Determine the [X, Y] coordinate at the center of the cell enclosing the given text.  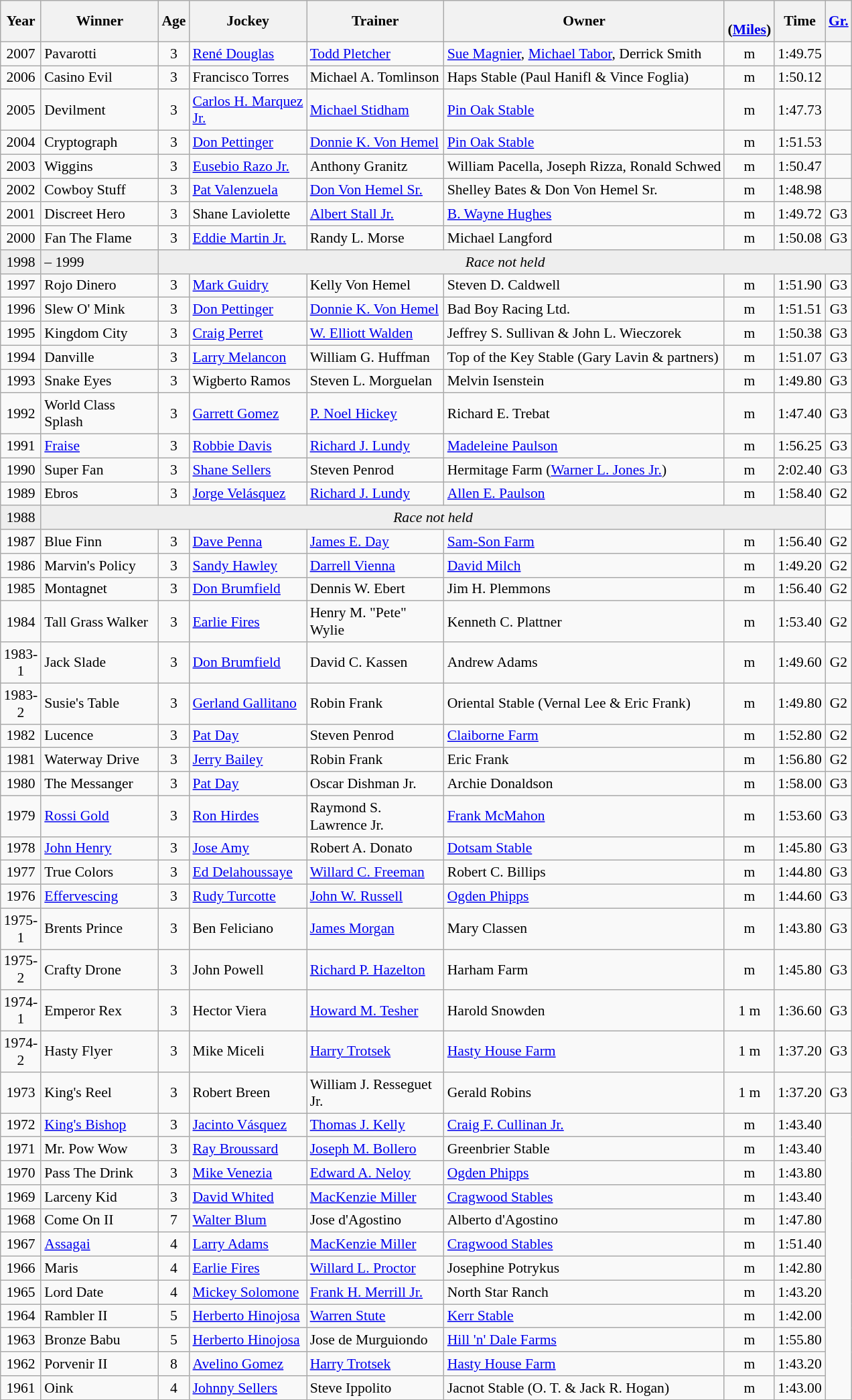
Sandy Hawley [248, 566]
1:55.80 [800, 1340]
Oscar Dishman Jr. [375, 784]
Crafty Drone [99, 969]
Hasty Flyer [99, 1052]
1:50.47 [800, 166]
2006 [21, 78]
Shane Sellers [248, 470]
1:58.00 [800, 784]
Maris [99, 1269]
1:48.98 [800, 190]
William G. Huffman [375, 357]
Jorge Velásquez [248, 494]
Allen E. Paulson [584, 494]
1:53.40 [800, 622]
Ray Broussard [248, 1149]
Greenbrier Stable [584, 1149]
Jose de Murguiondo [375, 1340]
1984 [21, 622]
Hermitage Farm (Warner L. Jones Jr.) [584, 470]
Jerry Bailey [248, 760]
Eusebio Razo Jr. [248, 166]
Larceny Kid [99, 1197]
Fan The Flame [99, 238]
1971 [21, 1149]
1985 [21, 589]
Hector Viera [248, 1011]
1:36.60 [800, 1011]
Wiggins [99, 166]
1998 [21, 262]
Archie Donaldson [584, 784]
Lucence [99, 736]
Johnny Sellers [248, 1388]
Don Von Hemel Sr. [375, 190]
1:50.38 [800, 334]
Dotsam Stable [584, 848]
Owner [584, 21]
Eddie Martin Jr. [248, 238]
William Pacella, Joseph Rizza, Ronald Schwed [584, 166]
James Morgan [375, 929]
Henry M. "Pete" Wylie [375, 622]
1:56.80 [800, 760]
1994 [21, 357]
Bad Boy Racing Ltd. [584, 310]
1970 [21, 1173]
Brents Prince [99, 929]
Richard E. Trebat [584, 414]
1968 [21, 1220]
Andrew Adams [584, 662]
1976 [21, 897]
Slew O' Mink [99, 310]
1:49.60 [800, 662]
8 [173, 1364]
Fraise [99, 446]
1991 [21, 446]
Craig F. Cullinan Jr. [584, 1125]
7 [173, 1220]
Lord Date [99, 1292]
World Class Splash [99, 414]
Madeleine Paulson [584, 446]
1982 [21, 736]
1:51.53 [800, 143]
1993 [21, 381]
Rambler II [99, 1316]
Kingdom City [99, 334]
Dennis W. Ebert [375, 589]
Frank H. Merrill Jr. [375, 1292]
Come On II [99, 1220]
Steven L. Morguelan [375, 381]
Pass The Drink [99, 1173]
1977 [21, 873]
Blue Finn [99, 542]
Wigberto Ramos [248, 381]
Shelley Bates & Don Von Hemel Sr. [584, 190]
Steven D. Caldwell [584, 285]
Avelino Gomez [248, 1364]
James E. Day [375, 542]
1:44.80 [800, 873]
2005 [21, 110]
1:49.72 [800, 214]
1:50.08 [800, 238]
Michael Stidham [375, 110]
Kerr Stable [584, 1316]
Larry Melancon [248, 357]
1:51.40 [800, 1245]
2001 [21, 214]
1:44.60 [800, 897]
Ebros [99, 494]
1986 [21, 566]
Robbie Davis [248, 446]
Mike Miceli [248, 1052]
Robert C. Billips [584, 873]
1:42.80 [800, 1269]
Willard C. Freeman [375, 873]
1:50.12 [800, 78]
1972 [21, 1125]
1969 [21, 1197]
Jose d'Agostino [375, 1220]
Anthony Granitz [375, 166]
Marvin's Policy [99, 566]
Ben Feliciano [248, 929]
Garrett Gomez [248, 414]
Gr. [839, 21]
1989 [21, 494]
Mickey Solomone [248, 1292]
1:49.20 [800, 566]
Porvenir II [99, 1364]
1:47.73 [800, 110]
Assagai [99, 1245]
1992 [21, 414]
David C. Kassen [375, 662]
Robert A. Donato [375, 848]
– 1999 [99, 262]
Haps Stable (Paul Hanifl & Vince Foglia) [584, 78]
Robert Breen [248, 1092]
Kelly Von Hemel [375, 285]
Shane Laviolette [248, 214]
Oriental Stable (Vernal Lee & Eric Frank) [584, 704]
Joseph M. Bollero [375, 1149]
Rojo Dinero [99, 285]
1:53.60 [800, 816]
2007 [21, 54]
Willard L. Proctor [375, 1269]
Sam-Son Farm [584, 542]
1974-2 [21, 1052]
1981 [21, 760]
Jockey [248, 21]
North Star Ranch [584, 1292]
Albert Stall Jr. [375, 214]
King's Reel [99, 1092]
Waterway Drive [99, 760]
Bronze Babu [99, 1340]
Melvin Isenstein [584, 381]
Rudy Turcotte [248, 897]
David Whited [248, 1197]
2004 [21, 143]
Craig Perret [248, 334]
Pat Valenzuela [248, 190]
John W. Russell [375, 897]
Walter Blum [248, 1220]
King's Bishop [99, 1125]
Larry Adams [248, 1245]
Effervescing [99, 897]
1:51.90 [800, 285]
1978 [21, 848]
Francisco Torres [248, 78]
Mr. Pow Wow [99, 1149]
René Douglas [248, 54]
1995 [21, 334]
Danville [99, 357]
Frank McMahon [584, 816]
1:42.00 [800, 1316]
1961 [21, 1388]
Mark Guidry [248, 285]
Jose Amy [248, 848]
Gerland Gallitano [248, 704]
Top of the Key Stable (Gary Lavin & partners) [584, 357]
Time [800, 21]
1975-1 [21, 929]
1:58.40 [800, 494]
1988 [21, 518]
Randy L. Morse [375, 238]
1973 [21, 1092]
Mary Classen [584, 929]
Age [173, 21]
Harold Snowden [584, 1011]
Hill 'n' Dale Farms [584, 1340]
Emperor Rex [99, 1011]
P. Noel Hickey [375, 414]
Cowboy Stuff [99, 190]
Cryptograph [99, 143]
1:43.00 [800, 1388]
1990 [21, 470]
Year [21, 21]
B. Wayne Hughes [584, 214]
Ed Delahoussaye [248, 873]
Richard P. Hazelton [375, 969]
1967 [21, 1245]
Raymond S. Lawrence Jr. [375, 816]
Michael Langford [584, 238]
Thomas J. Kelly [375, 1125]
Super Fan [99, 470]
1962 [21, 1364]
Eric Frank [584, 760]
Carlos H. Marquez Jr. [248, 110]
Harham Farm [584, 969]
1983-2 [21, 704]
Snake Eyes [99, 381]
Oink [99, 1388]
True Colors [99, 873]
1979 [21, 816]
W. Elliott Walden [375, 334]
1996 [21, 310]
Jim H. Plemmons [584, 589]
Jacnot Stable (O. T. & Jack R. Hogan) [584, 1388]
1:51.07 [800, 357]
Jacinto Vásquez [248, 1125]
Sue Magnier, Michael Tabor, Derrick Smith [584, 54]
Josephine Potrykus [584, 1269]
(Miles) [749, 21]
Casino Evil [99, 78]
1997 [21, 285]
Alberto d'Agostino [584, 1220]
Claiborne Farm [584, 736]
1983-1 [21, 662]
Trainer [375, 21]
Susie's Table [99, 704]
Discreet Hero [99, 214]
Montagnet [99, 589]
Warren Stute [375, 1316]
2:02.40 [800, 470]
Mike Venezia [248, 1173]
Jack Slade [99, 662]
Darrell Vienna [375, 566]
David Milch [584, 566]
Ron Hirdes [248, 816]
Steve Ippolito [375, 1388]
1966 [21, 1269]
Tall Grass Walker [99, 622]
John Powell [248, 969]
Winner [99, 21]
1980 [21, 784]
1963 [21, 1340]
Howard M. Tesher [375, 1011]
1975-2 [21, 969]
Todd Pletcher [375, 54]
2000 [21, 238]
2002 [21, 190]
1:51.51 [800, 310]
1:47.40 [800, 414]
2003 [21, 166]
Pavarotti [99, 54]
1974-1 [21, 1011]
Gerald Robins [584, 1092]
Michael A. Tomlinson [375, 78]
Kenneth C. Plattner [584, 622]
1987 [21, 542]
The Messanger [99, 784]
Rossi Gold [99, 816]
Devilment [99, 110]
1:49.75 [800, 54]
1:56.25 [800, 446]
John Henry [99, 848]
Dave Penna [248, 542]
William J. Resseguet Jr. [375, 1092]
1965 [21, 1292]
1:52.80 [800, 736]
1:47.80 [800, 1220]
1964 [21, 1316]
Jeffrey S. Sullivan & John L. Wieczorek [584, 334]
Edward A. Neloy [375, 1173]
